From the cell containing the given text, extract its center point as [x, y] coordinate. 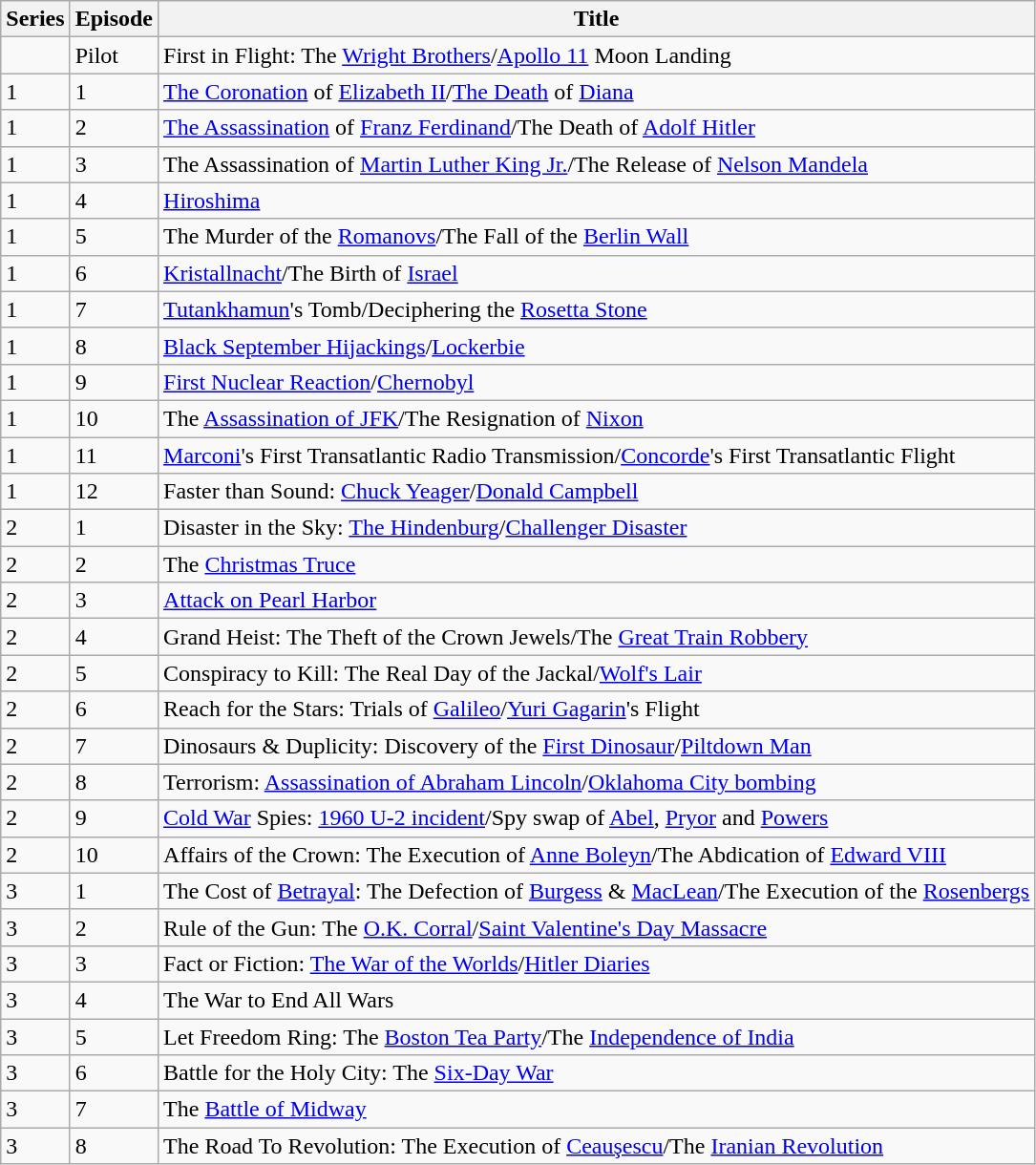
Attack on Pearl Harbor [597, 601]
Grand Heist: The Theft of the Crown Jewels/The Great Train Robbery [597, 637]
The Assassination of JFK/The Resignation of Nixon [597, 418]
The Coronation of Elizabeth II/The Death of Diana [597, 92]
Battle for the Holy City: The Six-Day War [597, 1073]
Hiroshima [597, 201]
Conspiracy to Kill: The Real Day of the Jackal/Wolf's Lair [597, 673]
Kristallnacht/The Birth of Israel [597, 273]
11 [114, 455]
The Christmas Truce [597, 564]
Reach for the Stars: Trials of Galileo/Yuri Gagarin's Flight [597, 710]
The Road To Revolution: The Execution of Ceauşescu/The Iranian Revolution [597, 1146]
Fact or Fiction: The War of the Worlds/Hitler Diaries [597, 964]
Dinosaurs & Duplicity: Discovery of the First Dinosaur/Piltdown Man [597, 746]
The Assassination of Martin Luther King Jr./The Release of Nelson Mandela [597, 164]
Terrorism: Assassination of Abraham Lincoln/Oklahoma City bombing [597, 782]
Episode [114, 19]
Title [597, 19]
Rule of the Gun: The O.K. Corral/Saint Valentine's Day Massacre [597, 927]
Tutankhamun's Tomb/Deciphering the Rosetta Stone [597, 309]
Disaster in the Sky: The Hindenburg/Challenger Disaster [597, 528]
First Nuclear Reaction/Chernobyl [597, 382]
First in Flight: The Wright Brothers/Apollo 11 Moon Landing [597, 55]
12 [114, 492]
Affairs of the Crown: The Execution of Anne Boleyn/The Abdication of Edward VIII [597, 855]
Series [35, 19]
Let Freedom Ring: The Boston Tea Party/The Independence of India [597, 1036]
Cold War Spies: 1960 U-2 incident/Spy swap of Abel, Pryor and Powers [597, 818]
Marconi's First Transatlantic Radio Transmission/Concorde's First Transatlantic Flight [597, 455]
The Assassination of Franz Ferdinand/The Death of Adolf Hitler [597, 128]
The Battle of Midway [597, 1110]
Black September Hijackings/Lockerbie [597, 346]
Faster than Sound: Chuck Yeager/Donald Campbell [597, 492]
The War to End All Wars [597, 1000]
Pilot [114, 55]
The Murder of the Romanovs/The Fall of the Berlin Wall [597, 237]
The Cost of Betrayal: The Defection of Burgess & MacLean/The Execution of the Rosenbergs [597, 891]
